Capture the cell that displays the provided text and extract its [X, Y] central coordinate. 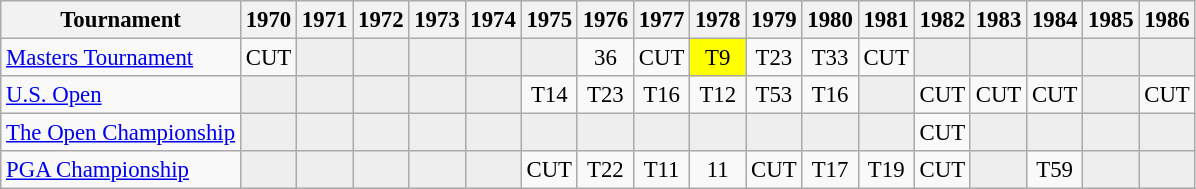
1976 [605, 20]
1972 [381, 20]
T59 [1055, 170]
1970 [268, 20]
1982 [942, 20]
1977 [661, 20]
1983 [998, 20]
36 [605, 58]
1984 [1055, 20]
1986 [1167, 20]
Masters Tournament [121, 58]
T22 [605, 170]
T17 [830, 170]
T11 [661, 170]
1978 [718, 20]
T12 [718, 95]
1975 [549, 20]
T19 [886, 170]
PGA Championship [121, 170]
1974 [493, 20]
1979 [774, 20]
11 [718, 170]
T9 [718, 58]
1973 [437, 20]
The Open Championship [121, 133]
Tournament [121, 20]
1985 [1111, 20]
U.S. Open [121, 95]
T14 [549, 95]
1981 [886, 20]
T33 [830, 58]
1971 [325, 20]
1980 [830, 20]
T53 [774, 95]
